Search for the cell housing the specified text and yield its (x, y) center coordinate. 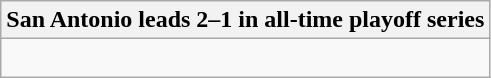
San Antonio leads 2–1 in all-time playoff series (246, 20)
